Capture the cell that displays the provided text and extract its [x, y] central coordinate. 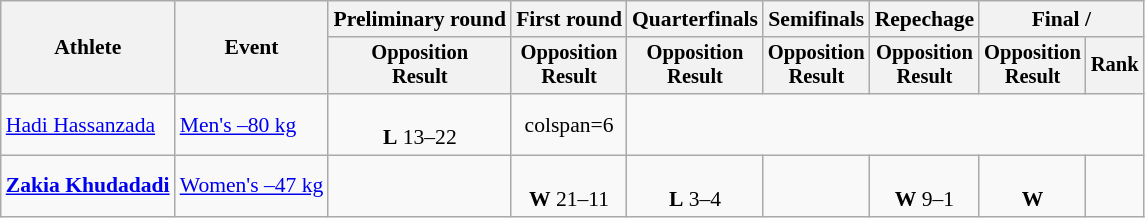
Men's –80 kg [252, 124]
Preliminary round [420, 19]
Athlete [88, 48]
L 13–22 [420, 124]
First round [569, 19]
L 3–4 [695, 186]
Hadi Hassanzada [88, 124]
W 21–11 [569, 186]
Quarterfinals [695, 19]
Women's –47 kg [252, 186]
Repechage [925, 19]
Final / [1061, 19]
Rank [1115, 66]
Zakia Khudadadi [88, 186]
W 9–1 [925, 186]
colspan=6 [569, 124]
Event [252, 48]
Semifinals [816, 19]
W [1032, 186]
